Return [X, Y] of the center of cell containing provided text 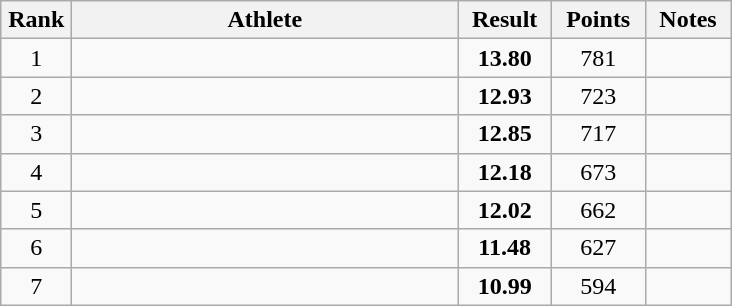
Rank [36, 20]
12.02 [505, 210]
4 [36, 172]
7 [36, 286]
Result [505, 20]
Notes [688, 20]
5 [36, 210]
594 [598, 286]
3 [36, 134]
12.18 [505, 172]
2 [36, 96]
11.48 [505, 248]
Athlete [265, 20]
10.99 [505, 286]
662 [598, 210]
12.93 [505, 96]
627 [598, 248]
1 [36, 58]
781 [598, 58]
6 [36, 248]
Points [598, 20]
717 [598, 134]
13.80 [505, 58]
673 [598, 172]
723 [598, 96]
12.85 [505, 134]
